Locate the cell with the specified text and output its (x, y) center coordinate. 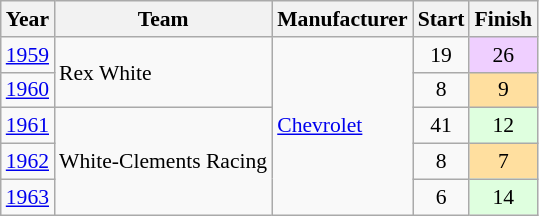
Finish (503, 19)
Year (28, 19)
Manufacturer (342, 19)
41 (442, 126)
14 (503, 197)
Team (163, 19)
12 (503, 126)
9 (503, 90)
1959 (28, 55)
6 (442, 197)
White-Clements Racing (163, 162)
1960 (28, 90)
Rex White (163, 72)
1961 (28, 126)
26 (503, 55)
19 (442, 55)
1963 (28, 197)
7 (503, 162)
Start (442, 19)
1962 (28, 162)
Chevrolet (342, 126)
